From the cell containing the given text, extract its center point as [X, Y] coordinate. 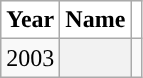
2003 [30, 58]
Name [96, 20]
Year [30, 20]
